Return the [x, y] coordinate for the center point of the cell that contains the specified text.  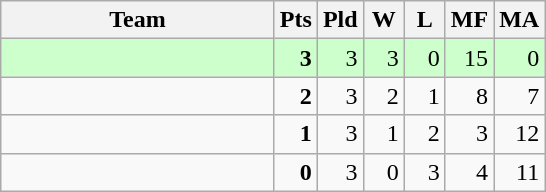
W [384, 20]
MA [520, 20]
MF [469, 20]
4 [469, 172]
15 [469, 58]
8 [469, 96]
12 [520, 134]
Pld [340, 20]
L [424, 20]
11 [520, 172]
7 [520, 96]
Team [138, 20]
Pts [296, 20]
